Scan for the cell matching the given text and deliver its [x, y] coordinate at center. 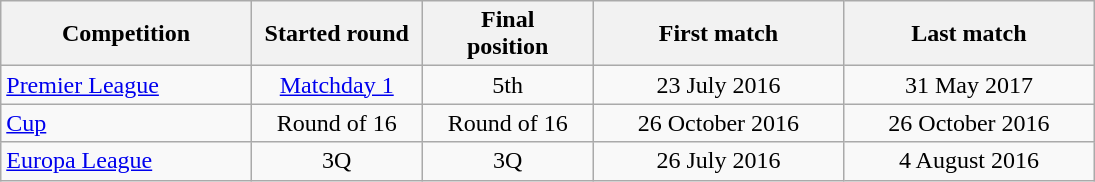
Started round [336, 34]
5th [508, 85]
Premier League [126, 85]
26 July 2016 [718, 161]
Final position [508, 34]
4 August 2016 [970, 161]
Europa League [126, 161]
Competition [126, 34]
31 May 2017 [970, 85]
Cup [126, 123]
23 July 2016 [718, 85]
Matchday 1 [336, 85]
First match [718, 34]
Last match [970, 34]
